Output the (x, y) coordinate of the center of the cell containing the given text.  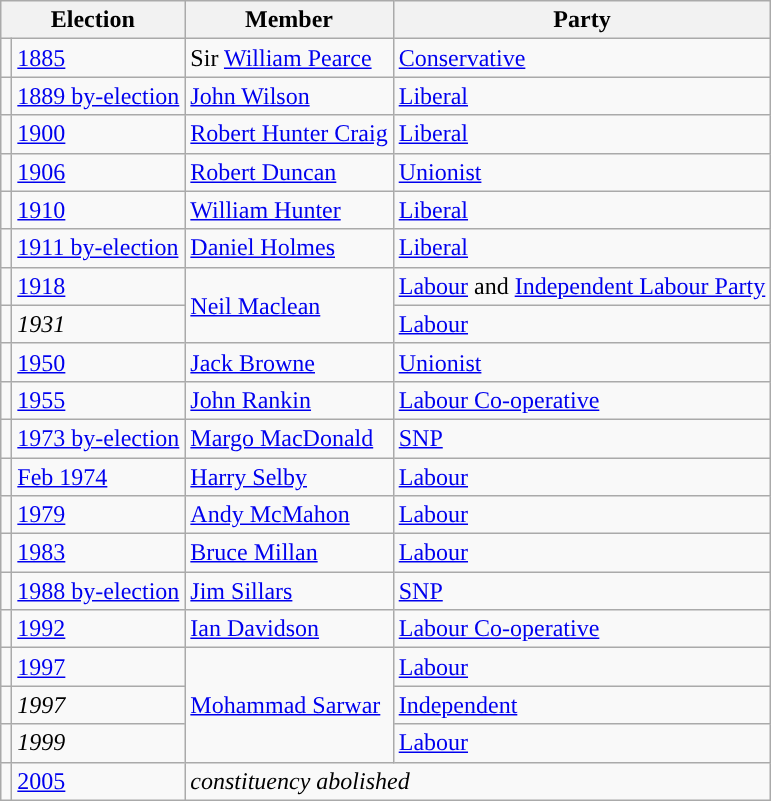
Daniel Holmes (289, 248)
1988 by-election (98, 591)
1983 (98, 553)
1911 by-election (98, 248)
Neil Maclean (289, 305)
Party (582, 20)
Independent (582, 705)
Election (93, 20)
William Hunter (289, 210)
1950 (98, 362)
1918 (98, 286)
Robert Hunter Craig (289, 134)
Mohammad Sarwar (289, 705)
Andy McMahon (289, 515)
1955 (98, 400)
1889 by-election (98, 96)
1885 (98, 58)
Member (289, 20)
Margo MacDonald (289, 438)
Jim Sillars (289, 591)
2005 (98, 781)
John Wilson (289, 96)
John Rankin (289, 400)
constituency abolished (478, 781)
Harry Selby (289, 477)
1910 (98, 210)
Robert Duncan (289, 172)
1900 (98, 134)
Bruce Millan (289, 553)
1999 (98, 743)
1979 (98, 515)
Conservative (582, 58)
1906 (98, 172)
Sir William Pearce (289, 58)
Jack Browne (289, 362)
Ian Davidson (289, 629)
1992 (98, 629)
1931 (98, 324)
1973 by-election (98, 438)
Labour and Independent Labour Party (582, 286)
Feb 1974 (98, 477)
